Return (x, y) of the center of cell containing provided text 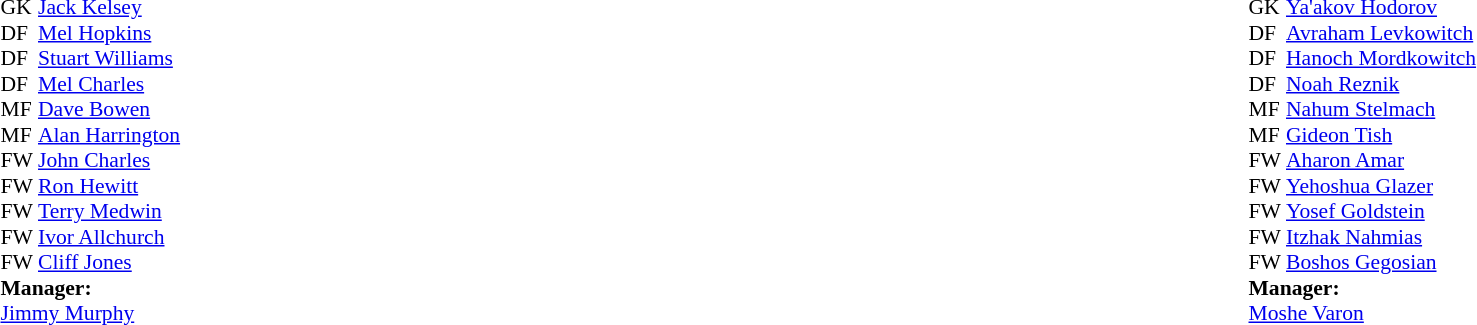
Dave Bowen (188, 109)
Alan Harrington (188, 135)
Manager: (169, 288)
Stuart Williams (188, 59)
John Charles (188, 161)
Ron Hewitt (188, 186)
Terry Medwin (188, 211)
Mel Charles (188, 84)
Ivor Allchurch (188, 237)
Mel Hopkins (188, 33)
Cliff Jones (188, 263)
